Provide the [X, Y] coordinate of the cell's center where the given text is located.  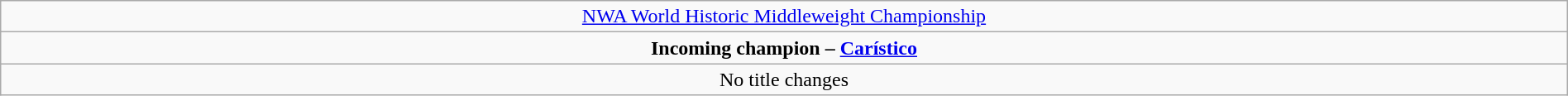
Incoming champion – Carístico [784, 48]
NWA World Historic Middleweight Championship [784, 17]
No title changes [784, 79]
